Find where the given text appears and provide that cell's center as (x, y) coordinate. 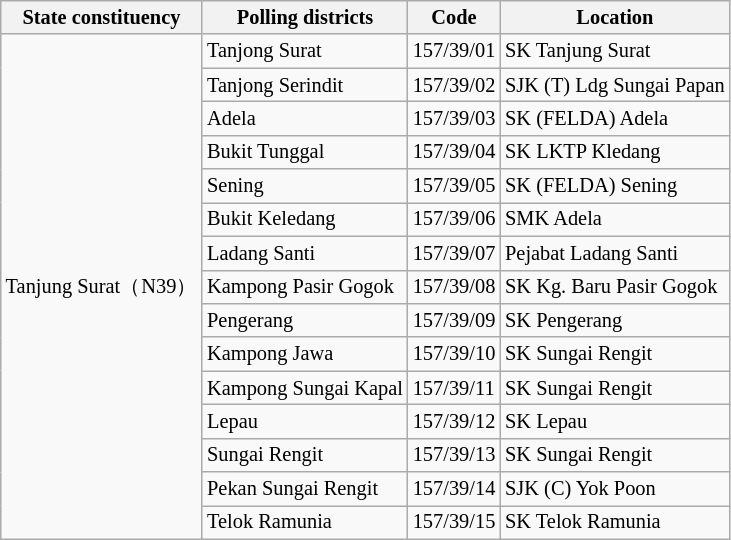
Pejabat Ladang Santi (614, 253)
Code (454, 17)
157/39/05 (454, 186)
Tanjong Surat (305, 51)
157/39/10 (454, 354)
SK (FELDA) Sening (614, 186)
Polling districts (305, 17)
157/39/03 (454, 118)
Lepau (305, 421)
SK Pengerang (614, 320)
Kampong Pasir Gogok (305, 287)
Kampong Jawa (305, 354)
Pengerang (305, 320)
157/39/07 (454, 253)
157/39/13 (454, 455)
157/39/08 (454, 287)
Kampong Sungai Kapal (305, 388)
Sening (305, 186)
SK Kg. Baru Pasir Gogok (614, 287)
Bukit Keledang (305, 219)
157/39/15 (454, 522)
Sungai Rengit (305, 455)
157/39/04 (454, 152)
157/39/12 (454, 421)
Telok Ramunia (305, 522)
Adela (305, 118)
157/39/09 (454, 320)
157/39/02 (454, 85)
SK LKTP Kledang (614, 152)
157/39/06 (454, 219)
SJK (C) Yok Poon (614, 489)
State constituency (102, 17)
Bukit Tunggal (305, 152)
Location (614, 17)
Tanjong Serindit (305, 85)
Pekan Sungai Rengit (305, 489)
SK (FELDA) Adela (614, 118)
Tanjung Surat（N39） (102, 286)
157/39/01 (454, 51)
SJK (T) Ldg Sungai Papan (614, 85)
SK Tanjung Surat (614, 51)
157/39/14 (454, 489)
Ladang Santi (305, 253)
157/39/11 (454, 388)
SK Telok Ramunia (614, 522)
SK Lepau (614, 421)
SMK Adela (614, 219)
